Locate the cell with the specified text and output its (X, Y) center coordinate. 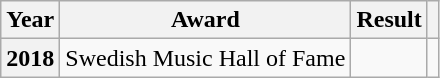
2018 (30, 58)
Result (389, 20)
Award (206, 20)
Year (30, 20)
Swedish Music Hall of Fame (206, 58)
